Capture the cell that displays the provided text and extract its (x, y) central coordinate. 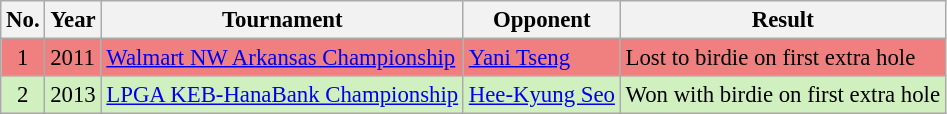
Won with birdie on first extra hole (782, 95)
2011 (73, 58)
Tournament (282, 20)
Opponent (542, 20)
Lost to birdie on first extra hole (782, 58)
Result (782, 20)
Year (73, 20)
2013 (73, 95)
2 (23, 95)
Yani Tseng (542, 58)
Walmart NW Arkansas Championship (282, 58)
Hee-Kyung Seo (542, 95)
LPGA KEB-HanaBank Championship (282, 95)
1 (23, 58)
No. (23, 20)
